Return the [X, Y] coordinate for the center point of the cell that contains the specified text.  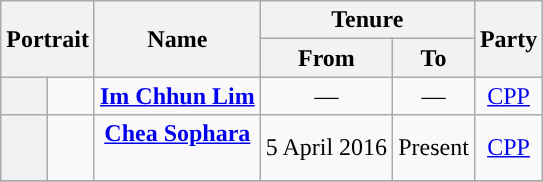
Im Chhun Lim [177, 96]
Present [434, 148]
Chea Sophara [177, 148]
Portrait [48, 39]
5 April 2016 [326, 148]
Tenure [367, 20]
To [434, 58]
From [326, 58]
Name [177, 39]
Party [508, 39]
